Output the (x, y) coordinate of the center of the cell containing the given text.  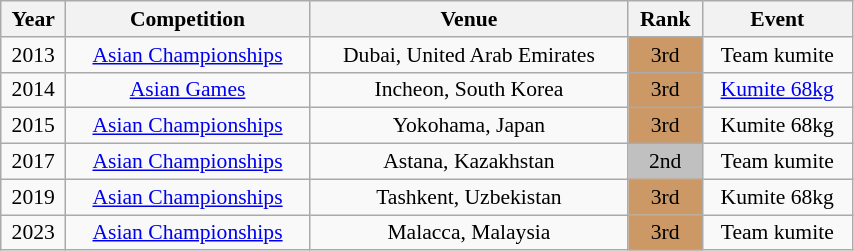
Astana, Kazakhstan (468, 162)
Tashkent, Uzbekistan (468, 197)
Incheon, South Korea (468, 90)
Asian Games (188, 90)
Yokohama, Japan (468, 126)
2014 (34, 90)
2013 (34, 55)
Dubai, United Arab Emirates (468, 55)
Event (777, 19)
Venue (468, 19)
Malacca, Malaysia (468, 233)
2nd (665, 162)
2019 (34, 197)
2017 (34, 162)
Rank (665, 19)
2015 (34, 126)
Competition (188, 19)
Year (34, 19)
2023 (34, 233)
